Pinpoint the cell where the given text exists, returning its [X, Y] midpoint coordinate. 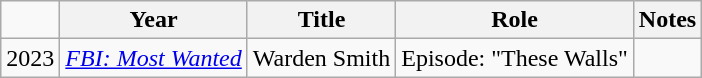
Year [154, 20]
Notes [667, 20]
Episode: "These Walls" [515, 58]
Warden Smith [321, 58]
Role [515, 20]
Title [321, 20]
2023 [30, 58]
FBI: Most Wanted [154, 58]
